Return (x, y) of the center of cell containing provided text 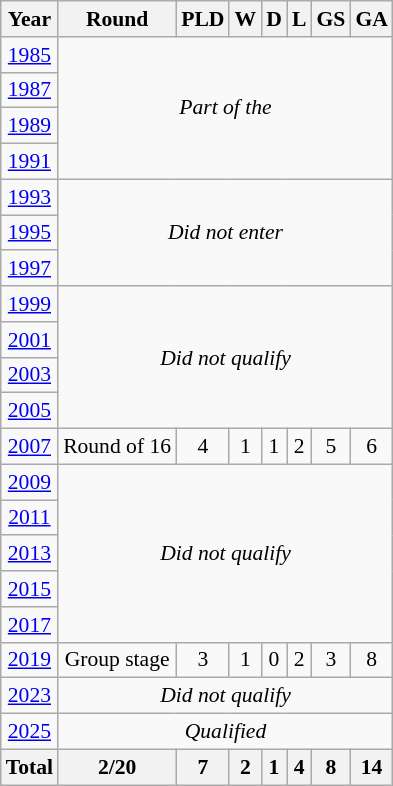
2025 (30, 732)
2003 (30, 375)
2015 (30, 589)
2023 (30, 696)
5 (330, 447)
1989 (30, 126)
1995 (30, 233)
1993 (30, 197)
2019 (30, 660)
Part of the (226, 108)
D (274, 19)
1985 (30, 55)
2/20 (117, 767)
GA (372, 19)
Total (30, 767)
2001 (30, 340)
2009 (30, 482)
7 (202, 767)
Did not enter (226, 232)
Year (30, 19)
L (300, 19)
GS (330, 19)
1991 (30, 162)
Round (117, 19)
2011 (30, 518)
Round of 16 (117, 447)
1999 (30, 304)
1987 (30, 90)
2013 (30, 554)
Qualified (226, 732)
14 (372, 767)
0 (274, 660)
6 (372, 447)
PLD (202, 19)
2005 (30, 411)
2007 (30, 447)
Group stage (117, 660)
2017 (30, 625)
W (245, 19)
1997 (30, 269)
